Return (x, y) of the center of cell containing provided text 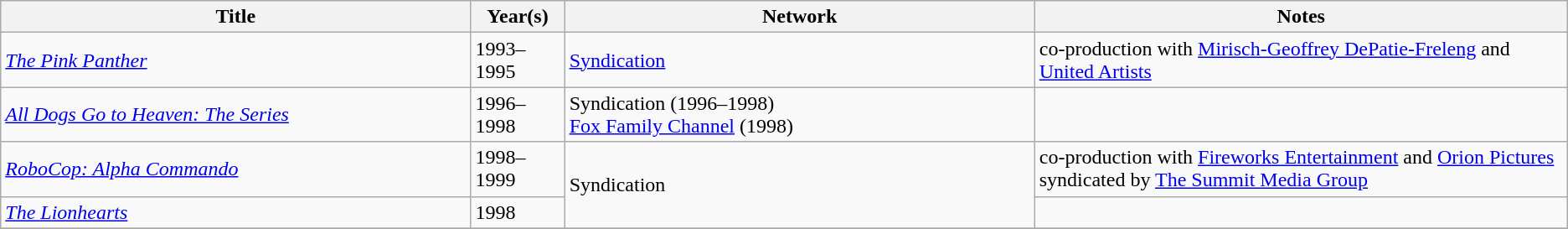
1998 (518, 212)
RoboCop: Alpha Commando (236, 169)
Syndication (1996–1998)Fox Family Channel (1998) (799, 114)
1993–1995 (518, 60)
co-production with Mirisch-Geoffrey DePatie-Freleng and United Artists (1301, 60)
1998–1999 (518, 169)
All Dogs Go to Heaven: The Series (236, 114)
Notes (1301, 17)
The Pink Panther (236, 60)
Year(s) (518, 17)
1996–1998 (518, 114)
The Lionhearts (236, 212)
Network (799, 17)
co-production with Fireworks Entertainment and Orion Picturessyndicated by The Summit Media Group (1301, 169)
Title (236, 17)
